Extract the [X, Y] coordinate from the center of the cell holding the provided text.  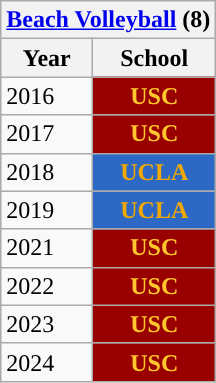
2016 [47, 96]
2021 [47, 248]
2017 [47, 134]
2024 [47, 362]
Beach Volleyball (8) [108, 20]
2019 [47, 210]
School [154, 58]
2018 [47, 172]
Year [47, 58]
2022 [47, 286]
2023 [47, 324]
